For the text-containing cell, return its midpoint in [x, y] coordinate format. 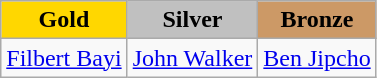
Ben Jipcho [317, 58]
Silver [192, 20]
Filbert Bayi [64, 58]
John Walker [192, 58]
Bronze [317, 20]
Gold [64, 20]
